Scan for the cell matching the given text and deliver its [x, y] coordinate at center. 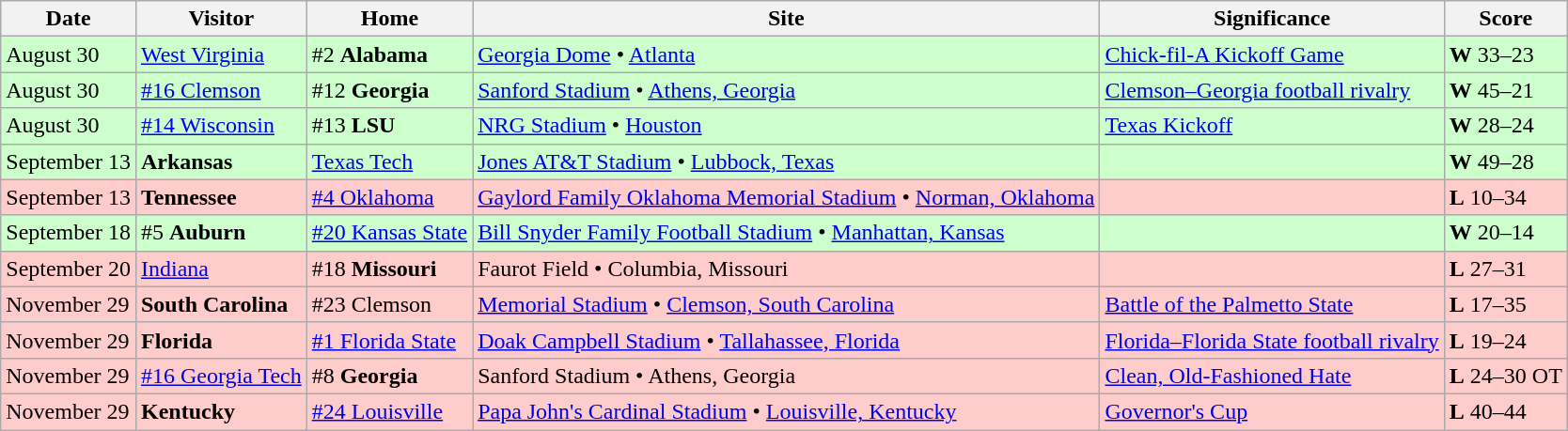
Kentucky [221, 411]
Clean, Old-Fashioned Hate [1272, 376]
September 18 [69, 233]
W 45–21 [1506, 90]
#20 Kansas State [389, 233]
#5 Auburn [221, 233]
Georgia Dome • Atlanta [786, 54]
#23 Clemson [389, 304]
W 33–23 [1506, 54]
L 27–31 [1506, 269]
Battle of the Palmetto State [1272, 304]
Doak Campbell Stadium • Tallahassee, Florida [786, 340]
#16 Georgia Tech [221, 376]
L 10–34 [1506, 197]
L 17–35 [1506, 304]
Papa John's Cardinal Stadium • Louisville, Kentucky [786, 411]
#13 LSU [389, 126]
South Carolina [221, 304]
Chick-fil-A Kickoff Game [1272, 54]
September 20 [69, 269]
W 20–14 [1506, 233]
#1 Florida State [389, 340]
Score [1506, 19]
#24 Louisville [389, 411]
L 19–24 [1506, 340]
Site [786, 19]
Gaylord Family Oklahoma Memorial Stadium • Norman, Oklahoma [786, 197]
Arkansas [221, 162]
Clemson–Georgia football rivalry [1272, 90]
#16 Clemson [221, 90]
Florida [221, 340]
L 40–44 [1506, 411]
Faurot Field • Columbia, Missouri [786, 269]
#2 Alabama [389, 54]
Visitor [221, 19]
Florida–Florida State football rivalry [1272, 340]
W 49–28 [1506, 162]
Bill Snyder Family Football Stadium • Manhattan, Kansas [786, 233]
Date [69, 19]
Governor's Cup [1272, 411]
Memorial Stadium • Clemson, South Carolina [786, 304]
Jones AT&T Stadium • Lubbock, Texas [786, 162]
Indiana [221, 269]
L 24–30 OT [1506, 376]
#14 Wisconsin [221, 126]
W 28–24 [1506, 126]
Home [389, 19]
Texas Tech [389, 162]
Tennessee [221, 197]
#18 Missouri [389, 269]
West Virginia [221, 54]
#8 Georgia [389, 376]
#4 Oklahoma [389, 197]
Significance [1272, 19]
#12 Georgia [389, 90]
NRG Stadium • Houston [786, 126]
Texas Kickoff [1272, 126]
